Capture the cell that displays the provided text and extract its [x, y] central coordinate. 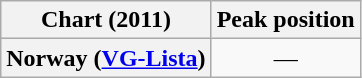
Chart (2011) [106, 20]
Norway (VG-Lista) [106, 58]
Peak position [286, 20]
— [286, 58]
